Provide the (X, Y) coordinate of the cell's center where the given text is located.  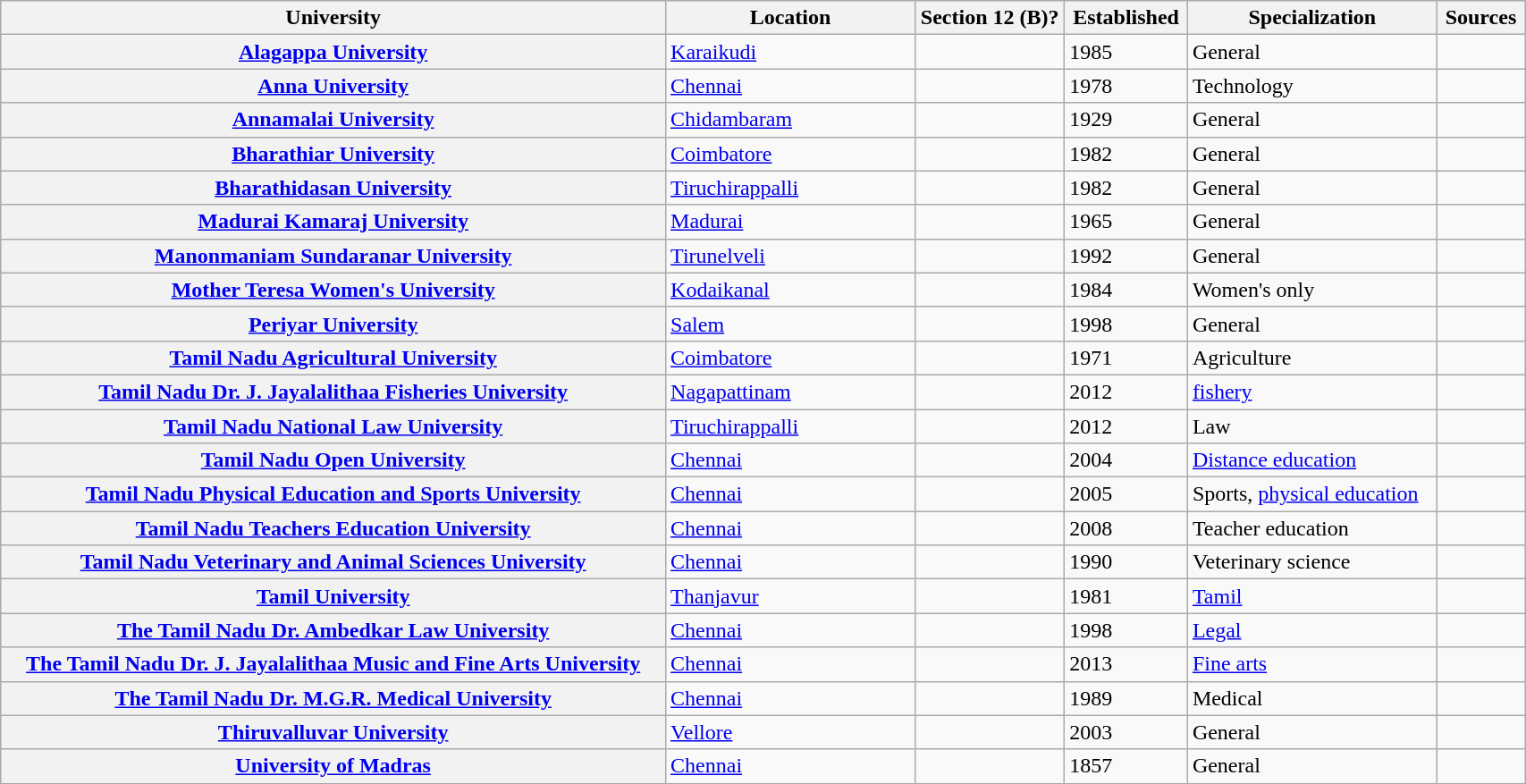
Tirunelveli (790, 256)
Distance education (1312, 460)
Manonmaniam Sundaranar University (333, 256)
1965 (1126, 222)
Tamil Nadu National Law University (333, 426)
The Tamil Nadu Dr. M.G.R. Medical University (333, 698)
Tamil Nadu Teachers Education University (333, 528)
The Tamil Nadu Dr. J. Jayalalithaa Music and Fine Arts University (333, 664)
1981 (1126, 596)
Veterinary science (1312, 562)
Madurai (790, 222)
Bharathiar University (333, 154)
Tamil Nadu Agricultural University (333, 358)
Annamalai University (333, 120)
Alagappa University (333, 52)
Technology (1312, 86)
Thanjavur (790, 596)
Madurai Kamaraj University (333, 222)
Tamil Nadu Dr. J. Jayalalithaa Fisheries University (333, 392)
2003 (1126, 732)
Sources (1480, 18)
Section 12 (B)? (989, 18)
The Tamil Nadu Dr. Ambedkar Law University (333, 630)
Location (790, 18)
Salem (790, 324)
fishery (1312, 392)
1989 (1126, 698)
Tamil University (333, 596)
1990 (1126, 562)
Mother Teresa Women's University (333, 290)
Agriculture (1312, 358)
1857 (1126, 766)
2013 (1126, 664)
1929 (1126, 120)
Teacher education (1312, 528)
1984 (1126, 290)
2004 (1126, 460)
Tamil Nadu Veterinary and Animal Sciences University (333, 562)
Law (1312, 426)
University (333, 18)
Tamil Nadu Open University (333, 460)
Established (1126, 18)
Legal (1312, 630)
1992 (1126, 256)
Women's only (1312, 290)
Anna University (333, 86)
2008 (1126, 528)
Karaikudi (790, 52)
Sports, physical education (1312, 494)
Bharathidasan University (333, 188)
Kodaikanal (790, 290)
Tamil (1312, 596)
Fine arts (1312, 664)
Chidambaram (790, 120)
1971 (1126, 358)
Thiruvalluvar University (333, 732)
2005 (1126, 494)
Tamil Nadu Physical Education and Sports University (333, 494)
1978 (1126, 86)
Vellore (790, 732)
1985 (1126, 52)
Nagapattinam (790, 392)
Specialization (1312, 18)
University of Madras (333, 766)
Medical (1312, 698)
Periyar University (333, 324)
